For the text-containing cell, return its midpoint in [x, y] coordinate format. 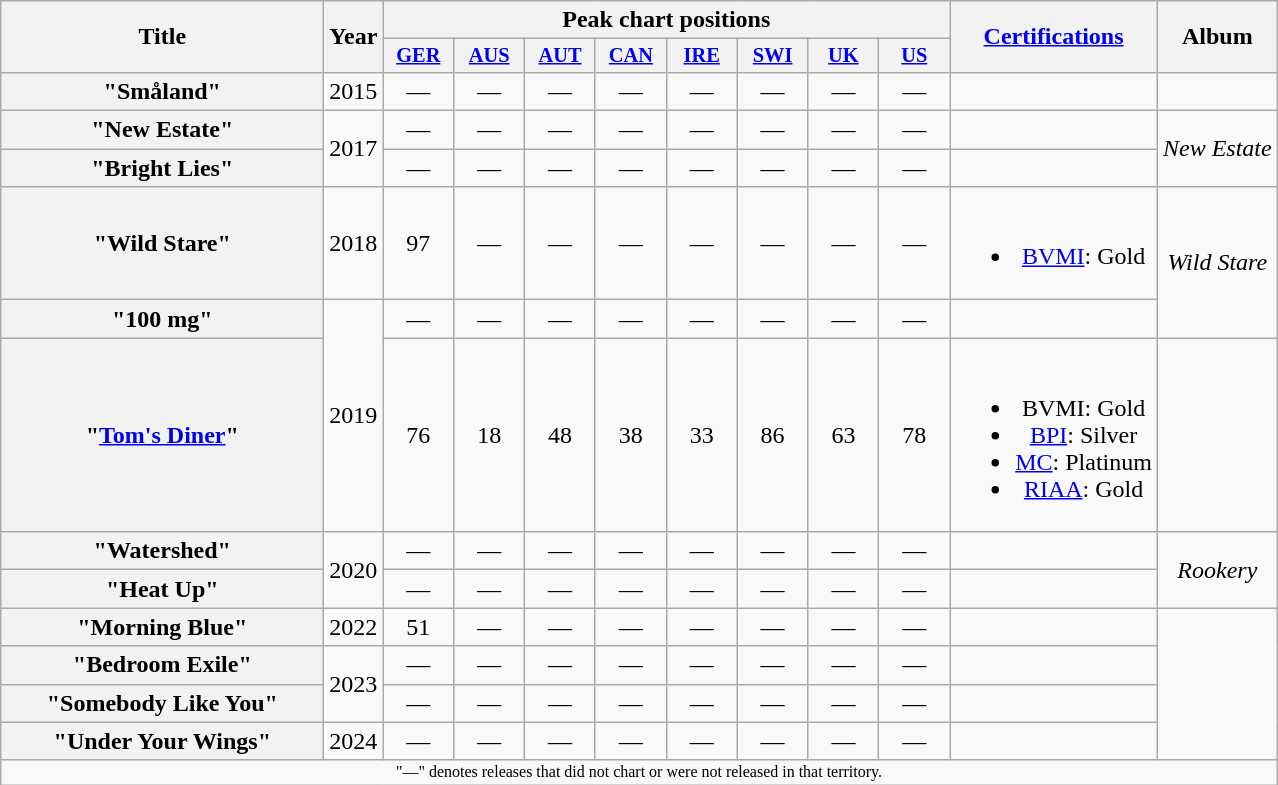
2023 [354, 684]
2019 [354, 416]
"Heat Up" [162, 589]
"Tom's Diner" [162, 435]
IRE [702, 56]
BVMI: GoldBPI: SilverMC: PlatinumRIAA: Gold [1054, 435]
"—" denotes releases that did not chart or were not released in that territory. [639, 772]
CAN [630, 56]
"Bedroom Exile" [162, 665]
86 [772, 435]
US [914, 56]
63 [844, 435]
New Estate [1217, 149]
2017 [354, 149]
2018 [354, 244]
Rookery [1217, 570]
Peak chart positions [666, 20]
"100 mg" [162, 319]
"Morning Blue" [162, 627]
18 [490, 435]
BVMI: Gold [1054, 244]
"Watershed" [162, 551]
GER [418, 56]
97 [418, 244]
"Somebody Like You" [162, 703]
AUT [560, 56]
2024 [354, 741]
AUS [490, 56]
51 [418, 627]
2022 [354, 627]
Title [162, 37]
"Wild Stare" [162, 244]
"New Estate" [162, 130]
76 [418, 435]
2020 [354, 570]
78 [914, 435]
"Småland" [162, 91]
33 [702, 435]
Album [1217, 37]
Wild Stare [1217, 262]
SWI [772, 56]
UK [844, 56]
38 [630, 435]
48 [560, 435]
2015 [354, 91]
"Bright Lies" [162, 168]
Year [354, 37]
"Under Your Wings" [162, 741]
Certifications [1054, 37]
